Output the [x, y] coordinate of the center of the cell containing the given text.  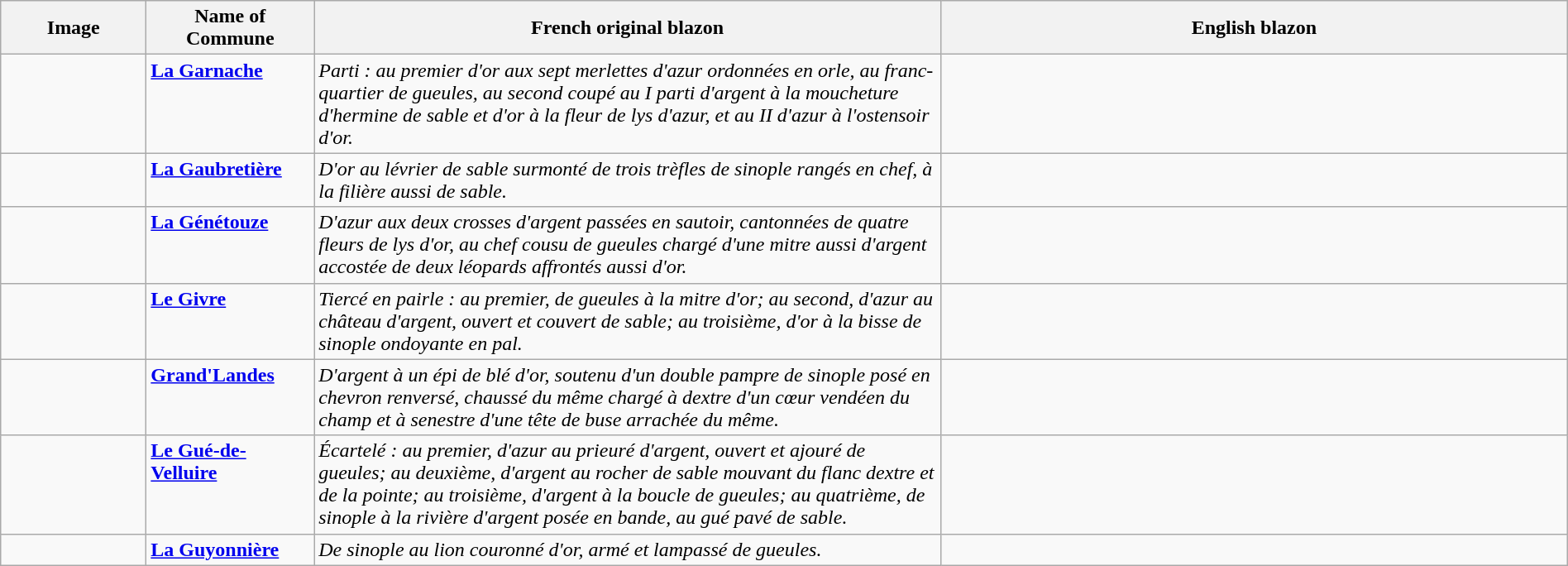
De sinople au lion couronné d'or, armé et lampassé de gueules. [628, 549]
Grand'Landes [230, 397]
English blazon [1254, 28]
Le Givre [230, 321]
French original blazon [628, 28]
Le Gué-de-Velluire [230, 485]
D'or au lévrier de sable surmonté de trois trèfles de sinople rangés en chef, à la filière aussi de sable. [628, 180]
La Garnache [230, 104]
Image [74, 28]
La Gaubretière [230, 180]
La Génétouze [230, 245]
La Guyonnière [230, 549]
Name of Commune [230, 28]
